Locate the cell with the specified text and output its (X, Y) center coordinate. 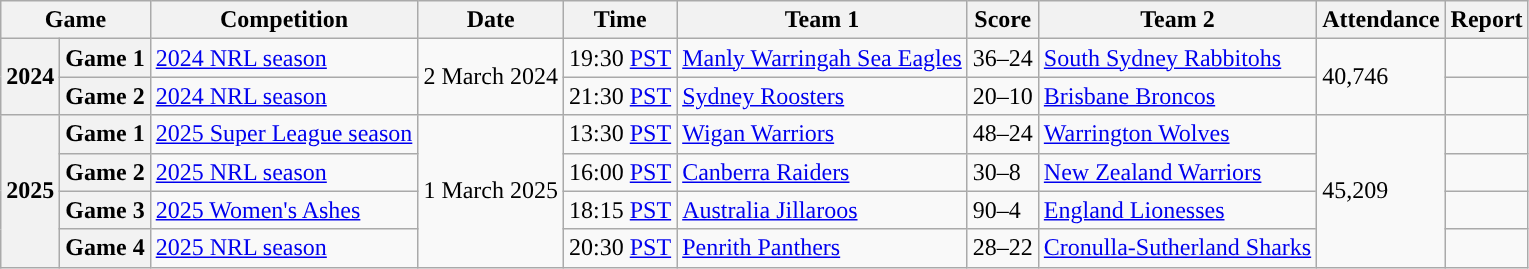
Team 2 (1177, 20)
2024 (30, 77)
Wigan Warriors (822, 134)
19:30 PST (620, 58)
90–4 (1002, 210)
Team 1 (822, 20)
28–22 (1002, 248)
England Lionesses (1177, 210)
20–10 (1002, 96)
40,746 (1381, 77)
36–24 (1002, 58)
Cronulla-Sutherland Sharks (1177, 248)
Manly Warringah Sea Eagles (822, 58)
Game (76, 20)
Game 4 (105, 248)
Competition (284, 20)
45,209 (1381, 191)
Date (491, 20)
48–24 (1002, 134)
Game 3 (105, 210)
21:30 PST (620, 96)
Time (620, 20)
Canberra Raiders (822, 172)
2025 (30, 191)
1 March 2025 (491, 191)
South Sydney Rabbitohs (1177, 58)
30–8 (1002, 172)
Brisbane Broncos (1177, 96)
New Zealand Warriors (1177, 172)
2025 Super League season (284, 134)
2025 Women's Ashes (284, 210)
Report (1486, 20)
Penrith Panthers (822, 248)
Attendance (1381, 20)
Warrington Wolves (1177, 134)
Score (1002, 20)
2 March 2024 (491, 77)
Sydney Roosters (822, 96)
Australia Jillaroos (822, 210)
16:00 PST (620, 172)
18:15 PST (620, 210)
13:30 PST (620, 134)
20:30 PST (620, 248)
